Return the (X, Y) coordinate for the center point of the cell that contains the specified text.  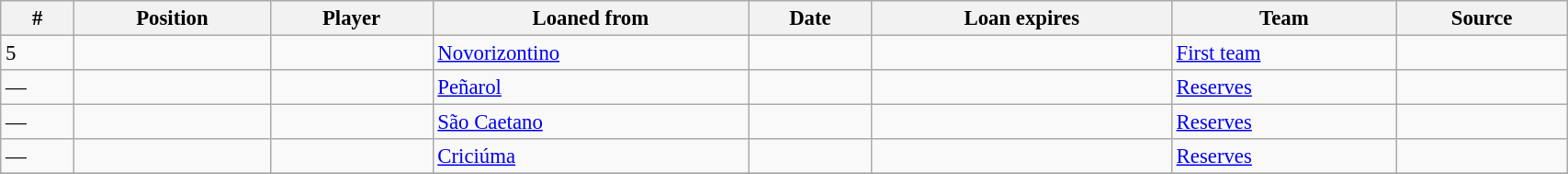
# (38, 18)
First team (1284, 53)
Date (810, 18)
Peñarol (591, 87)
Source (1481, 18)
Position (173, 18)
5 (38, 53)
Player (351, 18)
Team (1284, 18)
Loan expires (1021, 18)
Loaned from (591, 18)
São Caetano (591, 122)
Novorizontino (591, 53)
Criciúma (591, 157)
